Extract the (X, Y) coordinate from the center of the cell holding the provided text.  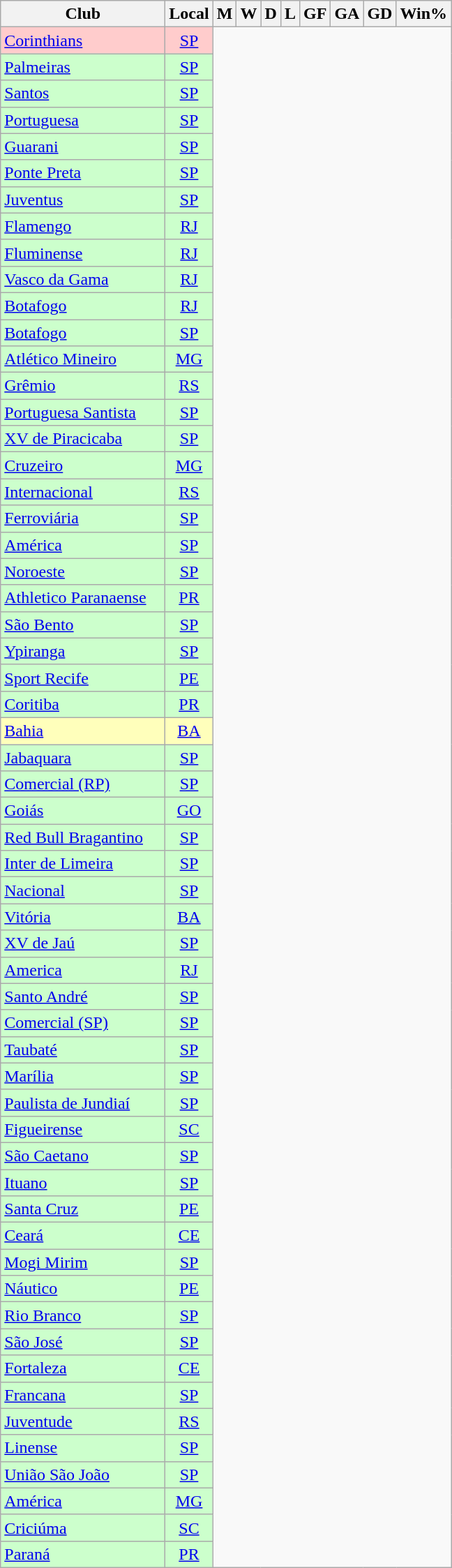
Coritiba (83, 704)
Santo André (83, 996)
Fluminense (83, 253)
Noroeste (83, 572)
Corinthians (83, 40)
GD (379, 14)
Local (189, 14)
Goiás (83, 811)
Ceará (83, 1236)
Náutico (83, 1289)
Juventus (83, 200)
São José (83, 1342)
Inter de Limeira (83, 864)
Juventude (83, 1421)
GO (189, 811)
Nacional (83, 890)
Grêmio (83, 386)
Portuguesa (83, 120)
Flamengo (83, 226)
Taubaté (83, 1050)
Santos (83, 94)
D (271, 14)
GF (315, 14)
Internacional (83, 492)
Cruzeiro (83, 465)
Criciúma (83, 1528)
Win% (424, 14)
São Caetano (83, 1156)
Linense (83, 1448)
America (83, 970)
Guarani (83, 147)
Vitória (83, 917)
GA (347, 14)
Vasco da Gama (83, 279)
Ituano (83, 1183)
Ponte Preta (83, 173)
Mogi Mirim (83, 1262)
Comercial (SP) (83, 1023)
M (225, 14)
São Bento (83, 625)
Paulista de Jundiaí (83, 1103)
Ypiranga (83, 651)
Athletico Paranaense (83, 598)
Palmeiras (83, 67)
Ferroviária (83, 518)
Fortaleza (83, 1368)
Paraná (83, 1554)
Marília (83, 1076)
Jabaquara (83, 757)
XV de Piracicaba (83, 439)
Comercial (RP) (83, 784)
L (290, 14)
Figueirense (83, 1129)
W (248, 14)
Santa Cruz (83, 1209)
Sport Recife (83, 678)
Francana (83, 1395)
Club (83, 14)
Bahia (83, 731)
XV de Jaú (83, 943)
União São João (83, 1474)
Portuguesa Santista (83, 412)
Atlético Mineiro (83, 359)
Rio Branco (83, 1315)
Red Bull Bragantino (83, 837)
